Find where the given text appears and provide that cell's center as [x, y] coordinate. 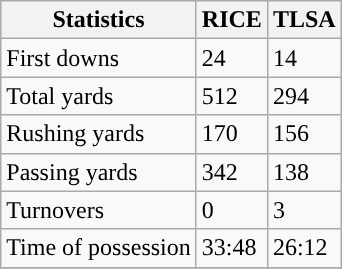
Turnovers [99, 210]
33:48 [232, 248]
First downs [99, 58]
24 [232, 58]
RICE [232, 20]
3 [304, 210]
294 [304, 96]
Rushing yards [99, 134]
512 [232, 96]
Statistics [99, 20]
170 [232, 134]
Time of possession [99, 248]
156 [304, 134]
138 [304, 172]
Total yards [99, 96]
342 [232, 172]
26:12 [304, 248]
Passing yards [99, 172]
0 [232, 210]
14 [304, 58]
TLSA [304, 20]
